Output the [X, Y] coordinate of the center of the cell containing the given text.  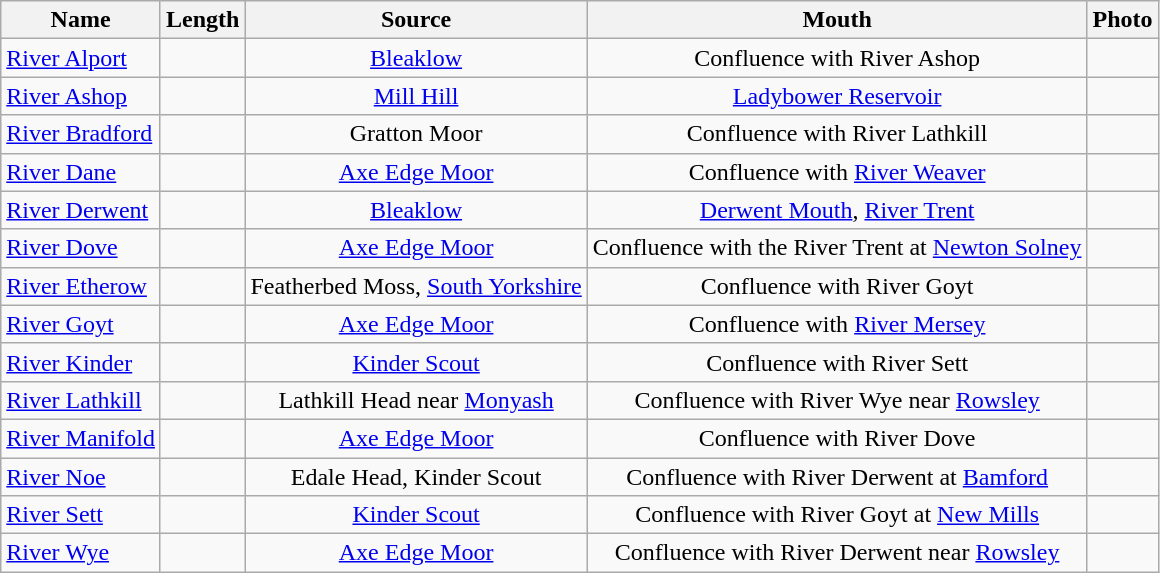
River Derwent [81, 210]
River Manifold [81, 438]
River Alport [81, 58]
River Wye [81, 553]
River Etherow [81, 286]
Gratton Moor [416, 134]
River Bradford [81, 134]
Edale Head, Kinder Scout [416, 477]
Confluence with River Dove [837, 438]
Confluence with River Goyt at New Mills [837, 515]
River Dove [81, 248]
River Dane [81, 172]
Lathkill Head near Monyash [416, 400]
Source [416, 20]
Featherbed Moss, South Yorkshire [416, 286]
Photo [1122, 20]
Mouth [837, 20]
Name [81, 20]
Derwent Mouth, River Trent [837, 210]
Confluence with River Derwent near Rowsley [837, 553]
Confluence with River Sett [837, 362]
Confluence with River Wye near Rowsley [837, 400]
River Noe [81, 477]
Confluence with River Lathkill [837, 134]
River Lathkill [81, 400]
River Kinder [81, 362]
Confluence with River Mersey [837, 324]
Confluence with River Ashop [837, 58]
Confluence with River Derwent at Bamford [837, 477]
Confluence with River Goyt [837, 286]
Confluence with River Weaver [837, 172]
Confluence with the River Trent at Newton Solney [837, 248]
River Sett [81, 515]
River Goyt [81, 324]
Mill Hill [416, 96]
Ladybower Reservoir [837, 96]
River Ashop [81, 96]
Length [202, 20]
